Return the [X, Y] coordinate for the center point of the cell that contains the specified text.  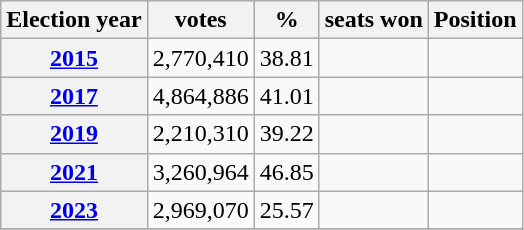
% [286, 20]
25.57 [286, 210]
votes [200, 20]
2,969,070 [200, 210]
seats won [374, 20]
2017 [74, 96]
Position [475, 20]
Election year [74, 20]
4,864,886 [200, 96]
2019 [74, 134]
2,770,410 [200, 58]
39.22 [286, 134]
2023 [74, 210]
2021 [74, 172]
2015 [74, 58]
46.85 [286, 172]
41.01 [286, 96]
38.81 [286, 58]
2,210,310 [200, 134]
3,260,964 [200, 172]
